For the text-containing cell, return its midpoint in [X, Y] coordinate format. 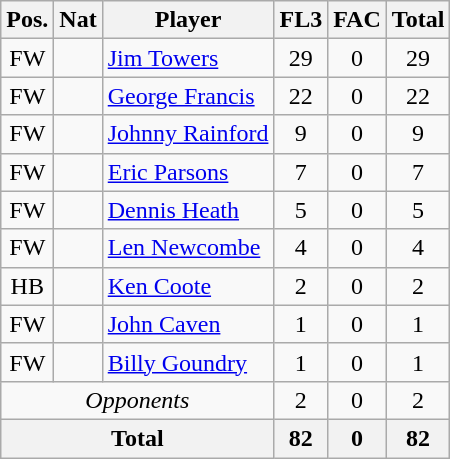
Jim Towers [188, 58]
Johnny Rainford [188, 134]
Len Newcombe [188, 248]
Nat [78, 20]
FL3 [301, 20]
Opponents [138, 400]
HB [28, 286]
George Francis [188, 96]
Eric Parsons [188, 172]
John Caven [188, 324]
Player [188, 20]
Pos. [28, 20]
Ken Coote [188, 286]
FAC [358, 20]
Dennis Heath [188, 210]
Billy Goundry [188, 362]
